Locate the cell with the specified text and output its (x, y) center coordinate. 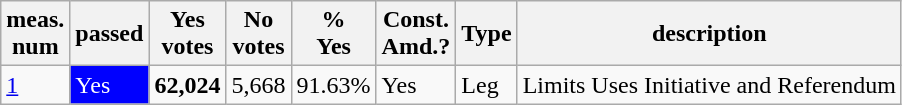
%Yes (334, 34)
Leg (486, 85)
Type (486, 34)
passed (110, 34)
Novotes (258, 34)
meas.num (36, 34)
5,668 (258, 85)
description (709, 34)
1 (36, 85)
Const.Amd.? (416, 34)
Yesvotes (188, 34)
91.63% (334, 85)
Limits Uses Initiative and Referendum (709, 85)
62,024 (188, 85)
